Return [x, y] of the center of cell containing provided text 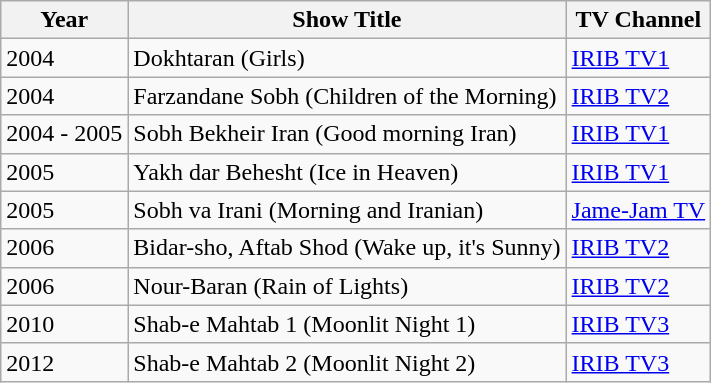
Jame-Jam TV [638, 210]
2012 [64, 362]
Bidar-sho, Aftab Shod (Wake up, it's Sunny) [347, 248]
2010 [64, 324]
Nour-Baran (Rain of Lights) [347, 286]
Shab-e Mahtab 1 (Moonlit Night 1) [347, 324]
Year [64, 20]
Yakh dar Behesht (Ice in Heaven) [347, 172]
Dokhtaran (Girls) [347, 58]
Show Title [347, 20]
Sobh va Irani (Morning and Iranian) [347, 210]
TV Channel [638, 20]
2004 - 2005 [64, 134]
Shab-e Mahtab 2 (Moonlit Night 2) [347, 362]
Sobh Bekheir Iran (Good morning Iran) [347, 134]
Farzandane Sobh (Children of the Morning) [347, 96]
